Provide the (x, y) coordinate of the cell's center where the given text is located.  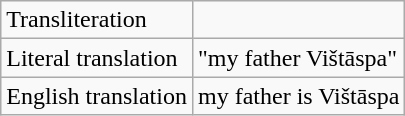
"my father Vištāspa" (298, 58)
Transliteration (97, 20)
my father is Vištāspa (298, 96)
Literal translation (97, 58)
English translation (97, 96)
